For the text-containing cell, return its midpoint in [x, y] coordinate format. 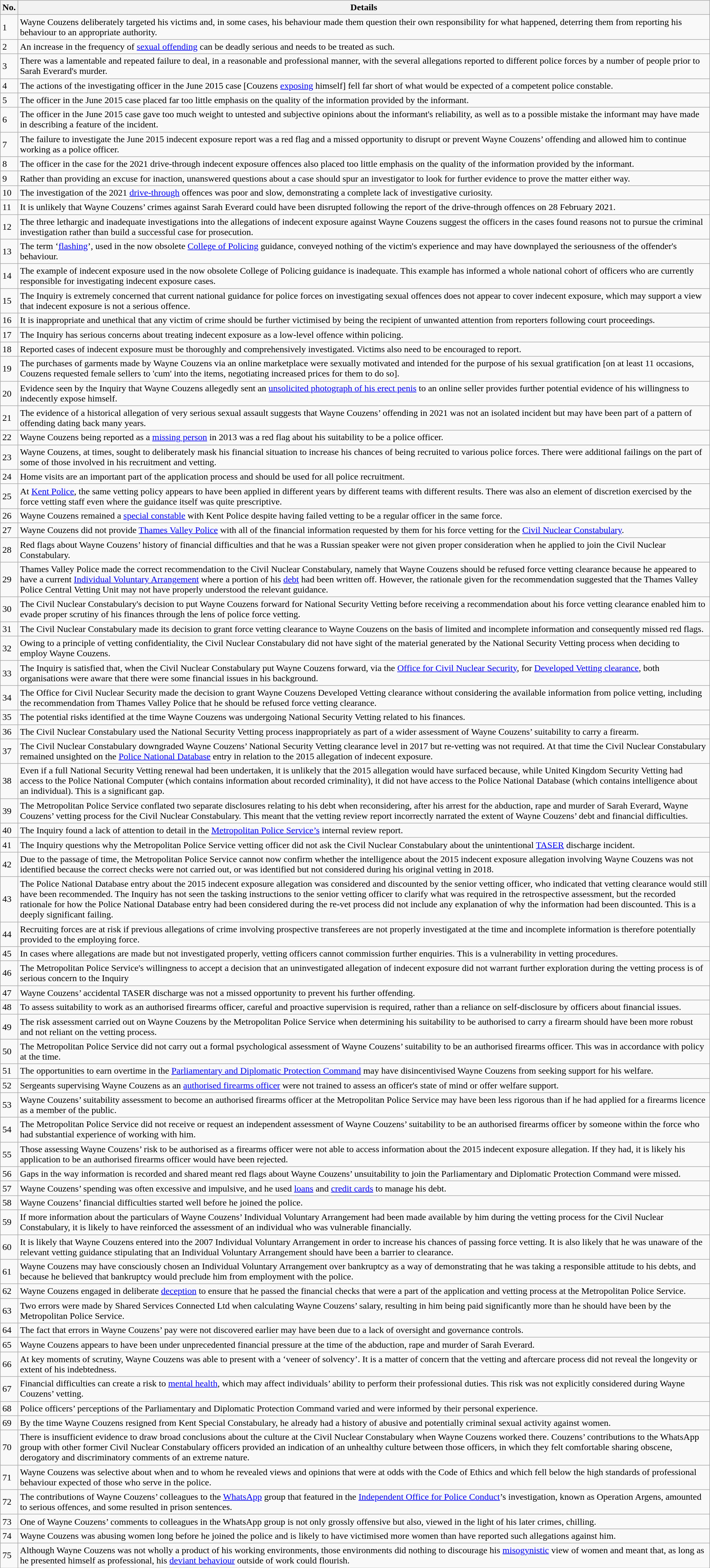
12 [9, 227]
46 [9, 974]
Home visits are an important part of the application process and should be used for all police recruitment. [364, 477]
25 [9, 496]
Wayne Couzens’ accidental TASER discharge was not a missed opportunity to prevent his further offending. [364, 993]
68 [9, 1408]
44 [9, 934]
8 [9, 164]
37 [9, 751]
13 [9, 252]
20 [9, 394]
52 [9, 1085]
71 [9, 1477]
73 [9, 1521]
49 [9, 1027]
30 [9, 610]
57 [9, 1188]
Reported cases of indecent exposure must be thoroughly and comprehensively investigated. Victims also need to be encouraged to report. [364, 349]
61 [9, 1272]
62 [9, 1291]
70 [9, 1447]
Wayne Couzens remained a special constable with Kent Police despite having failed vetting to be a regular officer in the same force. [364, 516]
Wayne Couzens being reported as a missing person in 2013 was a red flag about his suitability to be a police officer. [364, 437]
65 [9, 1345]
29 [9, 580]
15 [9, 301]
63 [9, 1311]
10 [9, 193]
28 [9, 550]
66 [9, 1364]
The Inquiry found a lack of attention to detail in the Metropolitan Police Service’s internal review report. [364, 830]
26 [9, 516]
58 [9, 1203]
The potential risks identified at the time Wayne Couzens was undergoing National Security Vetting related to his finances. [364, 717]
72 [9, 1502]
69 [9, 1423]
14 [9, 276]
21 [9, 418]
11 [9, 207]
40 [9, 830]
53 [9, 1105]
Details [364, 8]
18 [9, 349]
60 [9, 1247]
17 [9, 335]
6 [9, 120]
3 [9, 66]
74 [9, 1536]
Wayne Couzens’ financial difficulties started well before he joined the police. [364, 1203]
7 [9, 144]
2 [9, 47]
19 [9, 368]
32 [9, 648]
34 [9, 698]
24 [9, 477]
50 [9, 1052]
22 [9, 437]
27 [9, 530]
75 [9, 1555]
47 [9, 993]
31 [9, 629]
59 [9, 1222]
41 [9, 845]
55 [9, 1154]
Police officers’ perceptions of the Parliamentary and Diplomatic Protection Command varied and were informed by their personal experience. [364, 1408]
38 [9, 781]
Wayne Couzens’ spending was often excessive and impulsive, and he used loans and credit cards to manage his debt. [364, 1188]
51 [9, 1071]
35 [9, 717]
9 [9, 178]
43 [9, 899]
4 [9, 86]
The Inquiry has serious concerns about treating indecent exposure as a low-level offence within policing. [364, 335]
23 [9, 457]
Sergeants supervising Wayne Couzens as an authorised firearms officer were not trained to assess an officer's state of mind or offer welfare support. [364, 1085]
54 [9, 1130]
64 [9, 1330]
The officer in the June 2015 case placed far too little emphasis on the quality of the information provided by the informant. [364, 100]
Wayne Couzens appears to have been under unprecedented financial pressure at the time of the abduction, rape and murder of Sarah Everard. [364, 1345]
5 [9, 100]
The investigation of the 2021 drive-through offences was poor and slow, demonstrating a complete lack of investigative curiosity. [364, 193]
36 [9, 732]
56 [9, 1174]
67 [9, 1389]
39 [9, 811]
No. [9, 8]
33 [9, 673]
48 [9, 1007]
45 [9, 954]
16 [9, 320]
42 [9, 864]
The fact that errors in Wayne Couzens’ pay were not discovered earlier may have been due to a lack of oversight and governance controls. [364, 1330]
1 [9, 27]
An increase in the frequency of sexual offending can be deadly serious and needs to be treated as such. [364, 47]
